Determine the [X, Y] coordinate at the center of the cell enclosing the given text.  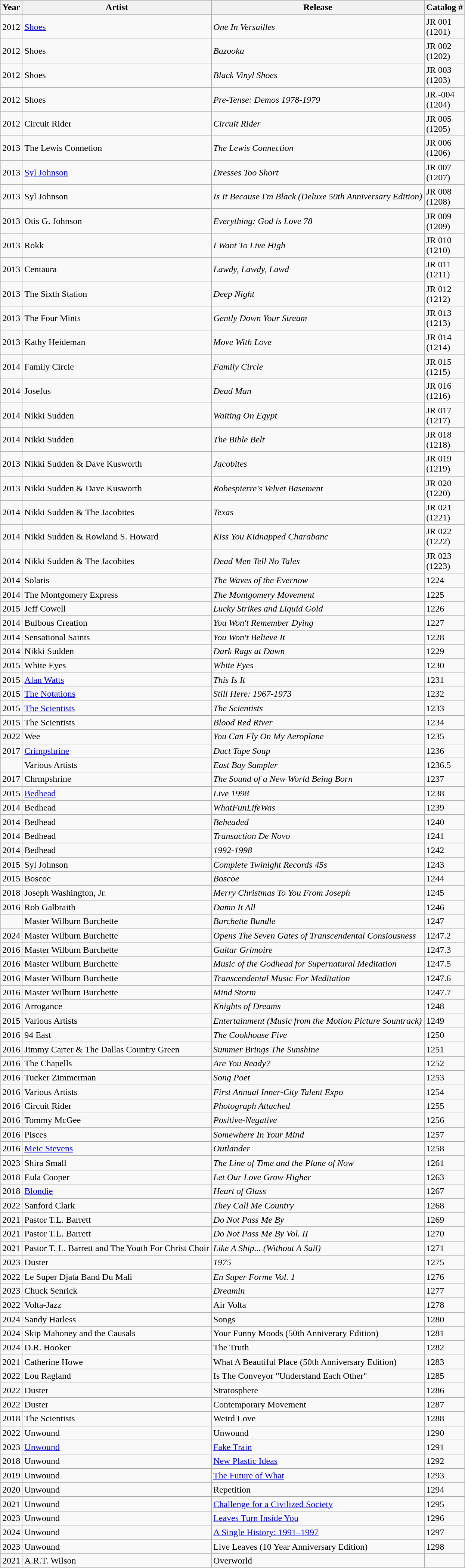
En Super Forme Vol. 1 [318, 1276]
Waiting On Egypt [318, 415]
Lou Ragland [117, 1376]
Year [11, 7]
JR 005(1205) [444, 124]
1244 [444, 879]
1236.5 [444, 765]
1290 [444, 1433]
2019 [11, 1475]
Transaction De Novo [318, 836]
1247.3 [444, 950]
JR 002(1202) [444, 51]
Lawdy, Lawdy, Lawd [318, 270]
1293 [444, 1475]
Rob Galbraith [117, 907]
1254 [444, 1092]
JR 014(1214) [444, 343]
Dresses Too Short [318, 172]
Blood Red River [318, 722]
1286 [444, 1390]
Robespierre's Velvet Basement [318, 488]
Knights of Dreams [318, 1007]
Are You Ready? [318, 1063]
Everything: God is Love 78 [318, 221]
JR.-004(1204) [444, 99]
The Chapells [117, 1063]
1231 [444, 680]
Move With Love [318, 343]
Jacobites [318, 464]
1248 [444, 1007]
JR 011(1211) [444, 270]
Release [318, 7]
1975 [318, 1262]
1258 [444, 1149]
Blondie [117, 1191]
Joseph Washington, Jr. [117, 893]
Guitar Grimoire [318, 950]
1271 [444, 1248]
1282 [444, 1348]
1240 [444, 822]
1251 [444, 1049]
The Waves of the Evernow [318, 580]
JR 006(1206) [444, 148]
1238 [444, 793]
JR 015(1215) [444, 367]
I Want To Live High [318, 245]
Is The Conveyor "Understand Each Other" [318, 1376]
JR 022(1222) [444, 537]
JR 013(1213) [444, 318]
1249 [444, 1021]
1232 [444, 694]
Song Poet [318, 1077]
Meic Stevens [117, 1149]
Positive-Negative [318, 1120]
Texas [318, 512]
Skip Mahoney and the Causals [117, 1334]
1247.2 [444, 936]
1288 [444, 1419]
1296 [444, 1518]
1269 [444, 1220]
Arrogance [117, 1007]
Tommy McGee [117, 1120]
Songs [318, 1319]
WhatFunLifeWas [318, 808]
East Bay Sampler [318, 765]
Weird Love [318, 1419]
1255 [444, 1106]
First Annual Inner-City Talent Expo [318, 1092]
Challenge for a Civilized Society [318, 1504]
1230 [444, 666]
Nikki Sudden & Rowland S. Howard [117, 537]
Music of the Godhead for Supernatural Meditation [318, 964]
Solaris [117, 580]
Dead Men Tell No Tales [318, 561]
JR 003(1203) [444, 75]
JR 007(1207) [444, 172]
1268 [444, 1205]
Josefus [117, 391]
1247.6 [444, 978]
Contemporary Movement [318, 1404]
1246 [444, 907]
Catherine Howe [117, 1362]
Heart of Glass [318, 1191]
Eula Cooper [117, 1177]
Overworld [318, 1561]
Burchette Bundle [318, 921]
JR 018(1218) [444, 440]
Artist [117, 7]
What A Beautiful Place (50th Anniversary Edition) [318, 1362]
1242 [444, 850]
Centaura [117, 270]
Complete Twinight Records 45s [318, 864]
Bazooka [318, 51]
1295 [444, 1504]
Tucker Zimmerman [117, 1077]
Kiss You Kidnapped Charabanc [318, 537]
Jimmy Carter & The Dallas Country Green [117, 1049]
1280 [444, 1319]
Bulbous Creation [117, 623]
1294 [444, 1490]
Damn It All [318, 907]
Volta-Jazz [117, 1305]
JR 001(1201) [444, 27]
Catalog # [444, 7]
1281 [444, 1334]
JR 009(1209) [444, 221]
2020 [11, 1490]
1283 [444, 1362]
1253 [444, 1077]
1235 [444, 737]
The Montgomery Express [117, 594]
1236 [444, 751]
1237 [444, 779]
Let Our Love Grow Higher [318, 1177]
1229 [444, 651]
Leaves Turn Inside You [318, 1518]
1247.7 [444, 992]
1291 [444, 1447]
1278 [444, 1305]
1992-1998 [318, 850]
JR 020(1220) [444, 488]
Lucky Strikes and Liquid Gold [318, 609]
The Lewis Connetion [117, 148]
Pre-Tense: Demos 1978-1979 [318, 99]
Sandy Harless [117, 1319]
Fake Train [318, 1447]
1245 [444, 893]
Do Not Pass Me By [318, 1220]
1287 [444, 1404]
The Bible Belt [318, 440]
Beheaded [318, 822]
Sanford Clark [117, 1205]
1285 [444, 1376]
Like A Ship... (Without A Sail) [318, 1248]
1263 [444, 1177]
Merry Christmas To You From Joseph [318, 893]
1270 [444, 1234]
Duct Tape Soup [318, 751]
Your Funny Moods (50th Anniverary Edition) [318, 1334]
The Line of Time and the Plane of Now [318, 1163]
1277 [444, 1291]
JR 023(1223) [444, 561]
Dead Man [318, 391]
This Is It [318, 680]
Somewhere In Your Mind [318, 1135]
A Single History: 1991–1997 [318, 1532]
D.R. Hooker [117, 1348]
1225 [444, 594]
You Won't Remember Dying [318, 623]
Wee [117, 737]
1267 [444, 1191]
JR 010(1210) [444, 245]
Kathy Heideman [117, 343]
Crimpshrine [117, 751]
Sensational Saints [117, 637]
JR 012(1212) [444, 293]
The Future of What [318, 1475]
Repetition [318, 1490]
1250 [444, 1035]
Alan Watts [117, 680]
1228 [444, 637]
Do Not Pass Me By Vol. II [318, 1234]
JR 008(1208) [444, 196]
Still Here: 1967-1973 [318, 694]
One In Versailles [318, 27]
Le Super Djata Band Du Mali [117, 1276]
Black Vinyl Shoes [318, 75]
Is It Because I'm Black (Deluxe 50th Anniversary Edition) [318, 196]
Transcendental Music For Meditation [318, 978]
Air Volta [318, 1305]
Deep Night [318, 293]
1297 [444, 1532]
Stratosphere [318, 1390]
1276 [444, 1276]
Entertainment (Music from the Motion Picture Sountrack) [318, 1021]
Live Leaves (10 Year Anniversary Edition) [318, 1547]
The Sixth Station [117, 293]
New Plastic Ideas [318, 1461]
The Lewis Connection [318, 148]
JR 019(1219) [444, 464]
Live 1998 [318, 793]
Dark Rags at Dawn [318, 651]
The Cookhouse Five [318, 1035]
A.R.T. Wilson [117, 1561]
1233 [444, 708]
1256 [444, 1120]
Chuck Senrick [117, 1291]
You Can Fly On My Aeroplane [318, 737]
Gently Down Your Stream [318, 318]
Jeff Cowell [117, 609]
1227 [444, 623]
94 East [117, 1035]
The Four Mints [117, 318]
1224 [444, 580]
Rokk [117, 245]
Photograph Attached [318, 1106]
1275 [444, 1262]
1243 [444, 864]
1239 [444, 808]
1226 [444, 609]
They Call Me Country [318, 1205]
1292 [444, 1461]
1234 [444, 722]
Mind Storm [318, 992]
1252 [444, 1063]
You Won't Believe It [318, 637]
Outlander [318, 1149]
Dreamin [318, 1291]
1257 [444, 1135]
Shira Small [117, 1163]
The Montgomery Movement [318, 594]
1241 [444, 836]
Otis G. Johnson [117, 221]
Summer Brings The Sunshine [318, 1049]
1247 [444, 921]
1261 [444, 1163]
Chrmpshrine [117, 779]
1247.5 [444, 964]
The Notations [117, 694]
The Truth [318, 1348]
Pastor T. L. Barrett and The Youth For Christ Choir [117, 1248]
Opens The Seven Gates of Transcendental Consiousness [318, 936]
JR 016(1216) [444, 391]
1298 [444, 1547]
JR 017(1217) [444, 415]
The Sound of a New World Being Born [318, 779]
JR 021(1221) [444, 512]
Pisces [117, 1135]
